Determine the [X, Y] coordinate at the center of the cell enclosing the given text.  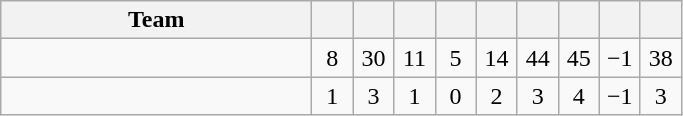
45 [578, 58]
Team [156, 20]
44 [538, 58]
0 [456, 96]
4 [578, 96]
11 [414, 58]
5 [456, 58]
8 [332, 58]
14 [496, 58]
38 [660, 58]
30 [374, 58]
2 [496, 96]
